Return the [X, Y] coordinate for the center point of the cell that contains the specified text.  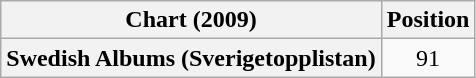
Swedish Albums (Sverigetopplistan) [191, 58]
Chart (2009) [191, 20]
91 [428, 58]
Position [428, 20]
